Find where the given text appears and provide that cell's center as (X, Y) coordinate. 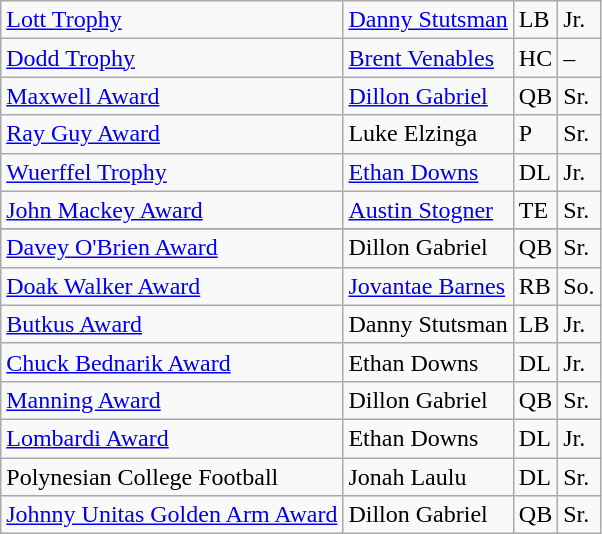
RB (535, 286)
Manning Award (172, 400)
Maxwell Award (172, 96)
John Mackey Award (172, 210)
Butkus Award (172, 324)
So. (579, 286)
Lott Trophy (172, 20)
Davey O'Brien Award (172, 248)
Jovantae Barnes (428, 286)
P (535, 134)
TE (535, 210)
Polynesian College Football (172, 477)
HC (535, 58)
Austin Stogner (428, 210)
Jonah Laulu (428, 477)
Dodd Trophy (172, 58)
Lombardi Award (172, 438)
Chuck Bednarik Award (172, 362)
Brent Venables (428, 58)
Ray Guy Award (172, 134)
Johnny Unitas Golden Arm Award (172, 515)
Doak Walker Award (172, 286)
Wuerffel Trophy (172, 172)
Luke Elzinga (428, 134)
– (579, 58)
